Provide the [x, y] coordinate of the cell's center where the given text is located.  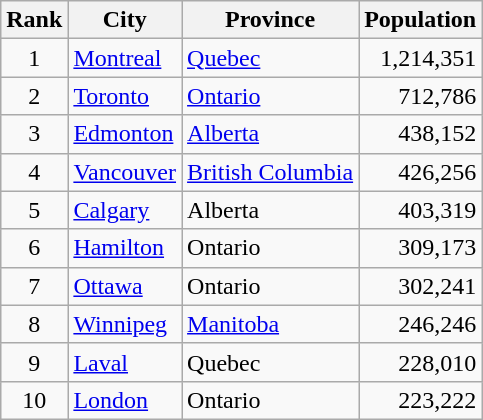
Laval [125, 362]
712,786 [420, 96]
Manitoba [270, 324]
403,319 [420, 210]
Toronto [125, 96]
438,152 [420, 134]
8 [34, 324]
6 [34, 248]
2 [34, 96]
Edmonton [125, 134]
228,010 [420, 362]
Rank [34, 20]
City [125, 20]
246,246 [420, 324]
British Columbia [270, 172]
426,256 [420, 172]
7 [34, 286]
5 [34, 210]
Ottawa [125, 286]
309,173 [420, 248]
Hamilton [125, 248]
Population [420, 20]
302,241 [420, 286]
1 [34, 58]
London [125, 400]
3 [34, 134]
Province [270, 20]
Calgary [125, 210]
223,222 [420, 400]
Winnipeg [125, 324]
Vancouver [125, 172]
10 [34, 400]
9 [34, 362]
1,214,351 [420, 58]
Montreal [125, 58]
4 [34, 172]
